For the text-containing cell, return its midpoint in (X, Y) coordinate format. 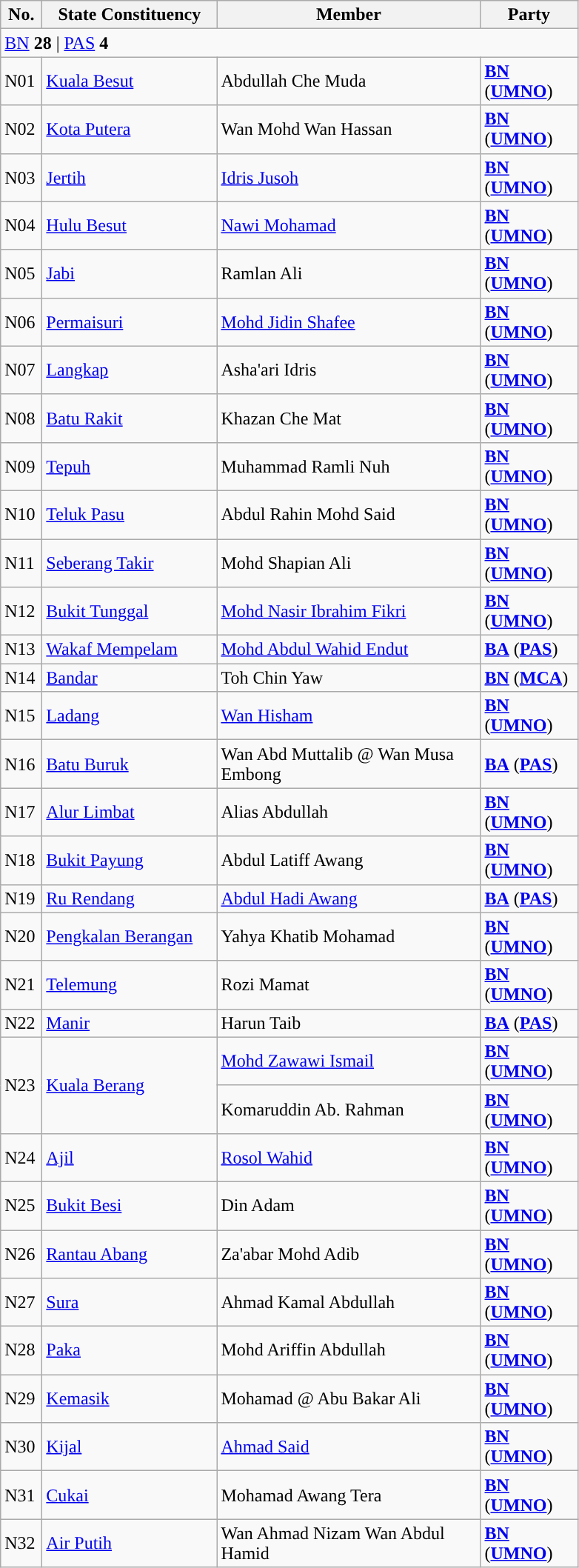
Mohd Jidin Shafee (349, 321)
N28 (21, 1351)
Ahmad Said (349, 1447)
Seberang Takir (130, 563)
Permaisuri (130, 321)
Mohd Ariffin Abdullah (349, 1351)
Toh Chin Yaw (349, 678)
Wan Mohd Wan Hassan (349, 129)
Mohd Abdul Wahid Endut (349, 650)
Jertih (130, 178)
N20 (21, 936)
N12 (21, 612)
Mohamad Awang Tera (349, 1495)
Ajil (130, 1157)
Rosol Wahid (349, 1157)
Alur Limbat (130, 812)
N30 (21, 1447)
N19 (21, 898)
Wakaf Mempelam (130, 650)
Kijal (130, 1447)
Teluk Pasu (130, 514)
Abdul Rahin Mohd Said (349, 514)
Member (349, 15)
Din Adam (349, 1206)
N22 (21, 1023)
Bukit Payung (130, 861)
Komaruddin Ab. Rahman (349, 1110)
Paka (130, 1351)
Sura (130, 1302)
Rozi Mamat (349, 985)
N02 (21, 129)
N18 (21, 861)
Wan Ahmad Nizam Wan Abdul Hamid (349, 1544)
N05 (21, 274)
Kuala Berang (130, 1085)
Ramlan Ali (349, 274)
Hulu Besut (130, 225)
N29 (21, 1398)
Abdullah Che Muda (349, 81)
N13 (21, 650)
Mohd Zawawi Ismail (349, 1061)
N07 (21, 370)
N09 (21, 467)
N06 (21, 321)
N04 (21, 225)
BN (MCA) (529, 678)
Cukai (130, 1495)
Telemung (130, 985)
Pengkalan Berangan (130, 936)
Abdul Latiff Awang (349, 861)
N08 (21, 418)
N10 (21, 514)
Party (529, 15)
Tepuh (130, 467)
Wan Abd Muttalib @ Wan Musa Embong (349, 764)
Asha'ari Idris (349, 370)
N21 (21, 985)
Jabi (130, 274)
Harun Taib (349, 1023)
Mohd Shapian Ali (349, 563)
N11 (21, 563)
Ladang (130, 715)
Mohamad @ Abu Bakar Ali (349, 1398)
Kota Putera (130, 129)
Abdul Hadi Awang (349, 898)
Mohd Nasir Ibrahim Fikri (349, 612)
Ru Rendang (130, 898)
Kemasik (130, 1398)
N32 (21, 1544)
Bukit Tunggal (130, 612)
N26 (21, 1253)
Wan Hisham (349, 715)
State Constituency (130, 15)
N23 (21, 1085)
Langkap (130, 370)
Bandar (130, 678)
Batu Buruk (130, 764)
N17 (21, 812)
Yahya Khatib Mohamad (349, 936)
N14 (21, 678)
N27 (21, 1302)
Ahmad Kamal Abdullah (349, 1302)
Bukit Besi (130, 1206)
No. (21, 15)
Khazan Che Mat (349, 418)
N15 (21, 715)
Air Putih (130, 1544)
BN 28 | PAS 4 (289, 43)
Alias Abdullah (349, 812)
N25 (21, 1206)
N16 (21, 764)
N01 (21, 81)
Idris Jusoh (349, 178)
N31 (21, 1495)
Za'abar Mohd Adib (349, 1253)
Muhammad Ramli Nuh (349, 467)
N03 (21, 178)
Rantau Abang (130, 1253)
Batu Rakit (130, 418)
Kuala Besut (130, 81)
Nawi Mohamad (349, 225)
N24 (21, 1157)
Manir (130, 1023)
